Search for the cell housing the specified text and yield its (X, Y) center coordinate. 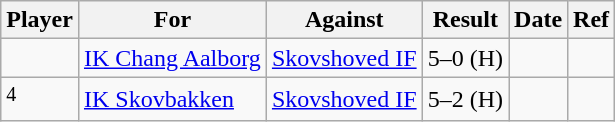
Result (465, 20)
IK Chang Aalborg (172, 58)
Ref (592, 20)
5–2 (H) (465, 100)
4 (40, 100)
Date (538, 20)
IK Skovbakken (172, 100)
For (172, 20)
5–0 (H) (465, 58)
Against (344, 20)
Player (40, 20)
